Extract the (x, y) coordinate from the center of the cell holding the provided text.  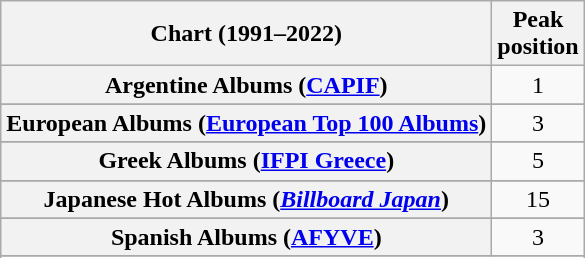
European Albums (European Top 100 Albums) (246, 123)
5 (538, 161)
Spanish Albums (AFYVE) (246, 237)
Peakposition (538, 34)
Greek Albums (IFPI Greece) (246, 161)
15 (538, 199)
Argentine Albums (CAPIF) (246, 85)
1 (538, 85)
Japanese Hot Albums (Billboard Japan) (246, 199)
Chart (1991–2022) (246, 34)
